Extract the [x, y] coordinate from the center of the cell holding the provided text.  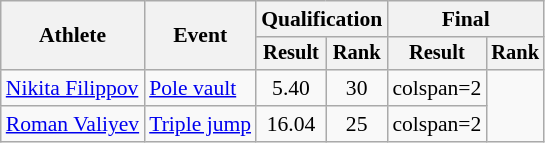
5.40 [291, 88]
Qualification [322, 19]
16.04 [291, 124]
Event [200, 36]
Nikita Filippov [72, 88]
25 [356, 124]
Roman Valiyev [72, 124]
30 [356, 88]
Final [466, 19]
Athlete [72, 36]
Triple jump [200, 124]
Pole vault [200, 88]
